Extract the (x, y) coordinate from the center of the cell holding the provided text.  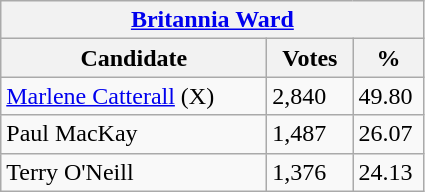
49.80 (388, 96)
% (388, 58)
24.13 (388, 172)
26.07 (388, 134)
1,376 (310, 172)
Marlene Catterall (X) (134, 96)
2,840 (310, 96)
Britannia Ward (212, 20)
Candidate (134, 58)
Paul MacKay (134, 134)
1,487 (310, 134)
Votes (310, 58)
Terry O'Neill (134, 172)
